Extract the (X, Y) coordinate from the center of the cell holding the provided text.  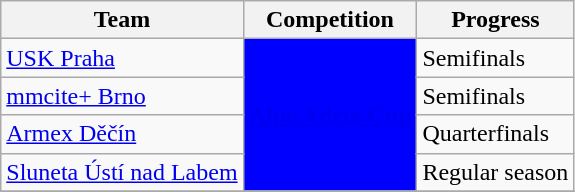
Competition (330, 20)
Sluneta Ústí nad Labem (122, 172)
Quarterfinals (496, 134)
Regular season (496, 172)
Armex Děčín (122, 134)
mmcite+ Brno (122, 96)
Alpe Adria Cup (330, 115)
Progress (496, 20)
USK Praha (122, 58)
Team (122, 20)
